Provide the (x, y) coordinate of the cell's center where the given text is located.  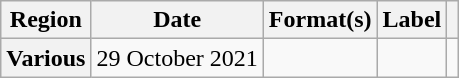
Region (46, 20)
Various (46, 58)
Format(s) (320, 20)
Date (177, 20)
Label (412, 20)
29 October 2021 (177, 58)
